Scan for the cell matching the given text and deliver its [x, y] coordinate at center. 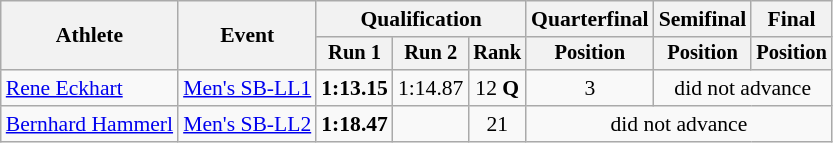
Men's SB-LL1 [247, 88]
Final [791, 19]
Bernhard Hammerl [90, 124]
Athlete [90, 36]
12 Q [497, 88]
3 [590, 88]
Rank [497, 54]
Run 2 [430, 54]
1:13.15 [354, 88]
21 [497, 124]
1:14.87 [430, 88]
Quarterfinal [590, 19]
Qualification [421, 19]
Run 1 [354, 54]
Men's SB-LL2 [247, 124]
Rene Eckhart [90, 88]
Event [247, 36]
1:18.47 [354, 124]
Semifinal [703, 19]
